Return the (X, Y) coordinate for the center point of the cell that contains the specified text.  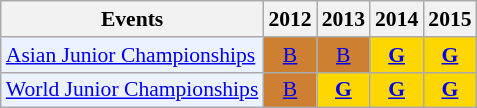
2015 (450, 19)
2012 (290, 19)
World Junior Championships (132, 90)
2013 (344, 19)
2014 (396, 19)
Events (132, 19)
Asian Junior Championships (132, 55)
